Identify which cell holds the provided text, then report its (X, Y) central coordinate. 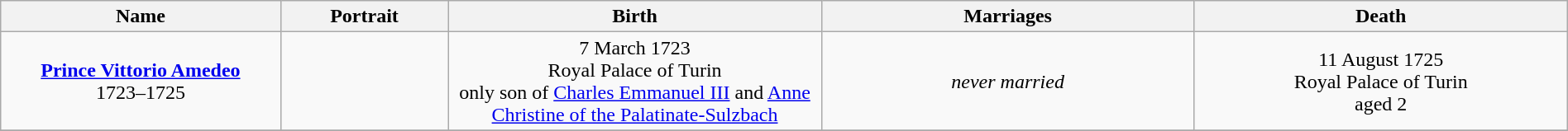
Prince Vittorio Amedeo1723–1725 (141, 81)
Marriages (1007, 16)
7 March 1723Royal Palace of Turinonly son of Charles Emmanuel III and Anne Christine of the Palatinate-Sulzbach (635, 81)
never married (1007, 81)
Birth (635, 16)
Name (141, 16)
Portrait (364, 16)
11 August 1725Royal Palace of Turinaged 2 (1381, 81)
Death (1381, 16)
